Return [x, y] of the center of cell containing provided text 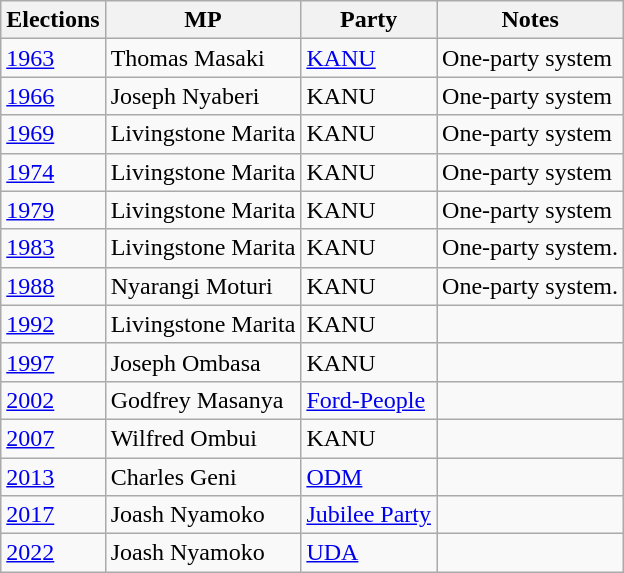
2002 [53, 400]
Thomas Masaki [203, 58]
2007 [53, 438]
1983 [53, 248]
1992 [53, 324]
Party [369, 20]
Nyarangi Moturi [203, 286]
1997 [53, 362]
1988 [53, 286]
1966 [53, 96]
Joseph Ombasa [203, 362]
Godfrey Masanya [203, 400]
1969 [53, 134]
2013 [53, 477]
UDA [369, 553]
2022 [53, 553]
1963 [53, 58]
2017 [53, 515]
1974 [53, 172]
Ford-People [369, 400]
1979 [53, 210]
Elections [53, 20]
Joseph Nyaberi [203, 96]
ODM [369, 477]
Jubilee Party [369, 515]
Notes [530, 20]
MP [203, 20]
Wilfred Ombui [203, 438]
Charles Geni [203, 477]
